For the text-containing cell, return its midpoint in (X, Y) coordinate format. 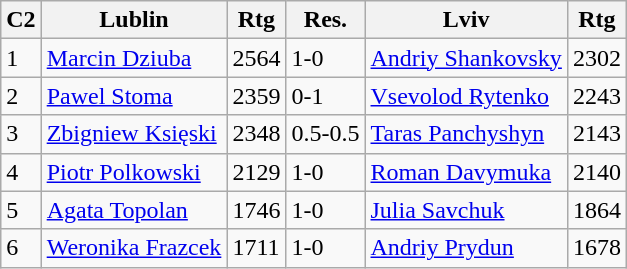
0.5-0.5 (326, 134)
3 (21, 134)
C2 (21, 20)
2348 (256, 134)
6 (21, 248)
Res. (326, 20)
2143 (596, 134)
2 (21, 96)
Vsevolod Rytenko (466, 96)
Julia Savchuk (466, 210)
Piotr Polkowski (134, 172)
Andriy Shankovsky (466, 58)
1 (21, 58)
2564 (256, 58)
Taras Panchyshyn (466, 134)
Roman Davymuka (466, 172)
5 (21, 210)
1746 (256, 210)
2140 (596, 172)
2129 (256, 172)
Lublin (134, 20)
Lviv (466, 20)
2302 (596, 58)
1864 (596, 210)
1711 (256, 248)
2243 (596, 96)
Zbigniew Księski (134, 134)
Andriy Prydun (466, 248)
4 (21, 172)
1678 (596, 248)
2359 (256, 96)
Pawel Stoma (134, 96)
0-1 (326, 96)
Agata Topolan (134, 210)
Marcin Dziuba (134, 58)
Weronika Frazcek (134, 248)
